Find where the given text appears and provide that cell's center as (X, Y) coordinate. 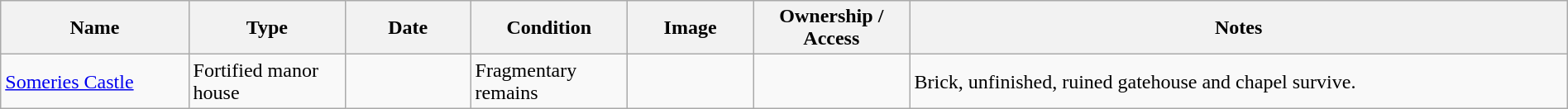
Condition (549, 28)
Brick, unfinished, ruined gatehouse and chapel survive. (1239, 81)
Ownership / Access (832, 28)
Fortified manor house (266, 81)
Someries Castle (94, 81)
Date (409, 28)
Image (691, 28)
Name (94, 28)
Notes (1239, 28)
Type (266, 28)
Fragmentary remains (549, 81)
